Extract the [X, Y] coordinate from the center of the cell holding the provided text.  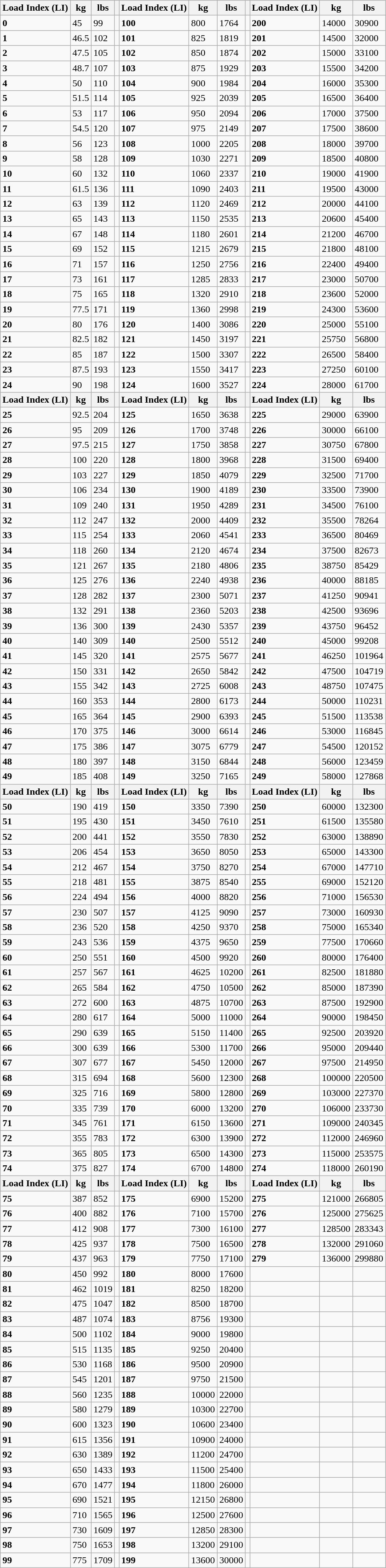
34200 [369, 68]
386 [103, 746]
23000 [336, 279]
273 [285, 1153]
761 [103, 1123]
5000 [203, 1018]
239 [285, 626]
2535 [231, 219]
151 [154, 822]
51500 [336, 716]
2800 [203, 701]
20600 [336, 219]
694 [103, 1078]
1120 [203, 204]
5450 [203, 1063]
1356 [103, 1440]
1285 [203, 279]
739 [103, 1108]
4500 [203, 957]
28300 [231, 1530]
8540 [231, 882]
128500 [336, 1229]
138890 [369, 837]
132300 [369, 807]
61 [35, 972]
66 [35, 1048]
97.5 [81, 445]
122 [154, 354]
214 [285, 234]
19000 [336, 173]
22 [35, 354]
90000 [336, 1018]
2120 [203, 550]
46.5 [81, 38]
282 [103, 596]
4 [35, 83]
3858 [231, 445]
1600 [203, 384]
500 [81, 1334]
121000 [336, 1199]
82.5 [81, 339]
71700 [369, 475]
52 [35, 837]
208 [285, 143]
3350 [203, 807]
18000 [336, 143]
87.5 [81, 369]
364 [103, 716]
101964 [369, 656]
55100 [369, 324]
38750 [336, 565]
48.7 [81, 68]
4541 [231, 535]
260190 [369, 1168]
39 [35, 626]
4250 [203, 927]
412 [81, 1229]
20 [35, 324]
160930 [369, 912]
1874 [231, 53]
49 [35, 776]
129 [154, 475]
173 [154, 1153]
1709 [103, 1560]
233 [285, 535]
8500 [203, 1304]
153 [154, 852]
5150 [203, 1033]
975 [203, 128]
12800 [231, 1093]
14500 [336, 38]
123459 [369, 761]
222 [285, 354]
325 [81, 1093]
39700 [369, 143]
87 [35, 1379]
408 [103, 776]
4875 [203, 1003]
43750 [336, 626]
4375 [203, 942]
40000 [336, 580]
14800 [231, 1168]
77 [35, 1229]
74 [35, 1168]
1750 [203, 445]
68 [35, 1078]
365 [81, 1153]
315 [81, 1078]
875 [203, 68]
4079 [231, 475]
430 [103, 822]
36 [35, 580]
45400 [369, 219]
2910 [231, 294]
32 [35, 520]
177 [154, 1229]
800 [203, 23]
134 [154, 550]
1235 [103, 1394]
256 [285, 897]
1060 [203, 173]
9000 [203, 1334]
35300 [369, 83]
7390 [231, 807]
15500 [336, 68]
31500 [336, 460]
136000 [336, 1259]
76 [35, 1214]
1900 [203, 490]
189 [154, 1410]
132000 [336, 1244]
71000 [336, 897]
5203 [231, 611]
882 [103, 1214]
2000 [203, 520]
13900 [231, 1138]
1850 [203, 475]
494 [103, 897]
783 [103, 1138]
266805 [369, 1199]
4806 [231, 565]
21 [35, 339]
188 [154, 1394]
221 [285, 339]
97 [35, 1530]
111 [154, 189]
244 [285, 701]
11200 [203, 1455]
268 [285, 1078]
4938 [231, 580]
291060 [369, 1244]
14300 [231, 1153]
237 [285, 596]
9750 [203, 1379]
60100 [369, 369]
299880 [369, 1259]
229 [285, 475]
125000 [336, 1214]
2601 [231, 234]
21800 [336, 249]
35500 [336, 520]
41 [35, 656]
290 [81, 1033]
209440 [369, 1048]
2271 [231, 158]
481 [103, 882]
10500 [231, 988]
131 [154, 505]
91 [35, 1440]
2360 [203, 611]
184 [154, 1334]
36400 [369, 98]
462 [81, 1289]
78 [35, 1244]
17000 [336, 113]
3650 [203, 852]
9090 [231, 912]
17100 [231, 1259]
26800 [231, 1500]
143300 [369, 852]
203920 [369, 1033]
55 [35, 882]
75000 [336, 927]
179 [154, 1259]
251 [285, 822]
3527 [231, 384]
116845 [369, 731]
7300 [203, 1229]
1030 [203, 158]
183 [154, 1319]
2205 [231, 143]
168 [154, 1078]
1102 [103, 1334]
2149 [231, 128]
2039 [231, 98]
101 [154, 38]
2833 [231, 279]
630 [81, 1455]
852 [103, 1199]
186 [154, 1364]
5071 [231, 596]
22400 [336, 264]
9920 [231, 957]
4289 [231, 505]
1320 [203, 294]
937 [103, 1244]
441 [103, 837]
271 [285, 1123]
551 [103, 957]
100000 [336, 1078]
46250 [336, 656]
92 [35, 1455]
536 [103, 942]
227370 [369, 1093]
4125 [203, 912]
545 [81, 1379]
47 [35, 746]
7750 [203, 1259]
17 [35, 279]
515 [81, 1349]
1500 [203, 354]
5 [35, 98]
1201 [103, 1379]
37 [35, 596]
487 [81, 1319]
133 [154, 535]
54500 [336, 746]
53600 [369, 309]
88 [35, 1394]
7165 [231, 776]
1433 [103, 1470]
87500 [336, 1003]
716 [103, 1093]
85429 [369, 565]
76100 [369, 505]
30750 [336, 445]
11500 [203, 1470]
26500 [336, 354]
3750 [203, 867]
4750 [203, 988]
1565 [103, 1515]
80000 [336, 957]
6150 [203, 1123]
14 [35, 234]
950 [203, 113]
95000 [336, 1048]
58000 [336, 776]
2725 [203, 686]
61.5 [81, 189]
353 [103, 701]
40800 [369, 158]
29100 [231, 1545]
33 [35, 535]
210 [285, 173]
1819 [231, 38]
10300 [203, 1410]
6000 [203, 1108]
7500 [203, 1244]
106000 [336, 1108]
277 [285, 1229]
7 [35, 128]
78264 [369, 520]
450 [81, 1274]
16100 [231, 1229]
1000 [203, 143]
235 [285, 565]
5600 [203, 1078]
79 [35, 1259]
908 [103, 1229]
69000 [336, 882]
41900 [369, 173]
48100 [369, 249]
1047 [103, 1304]
2 [35, 53]
2900 [203, 716]
240345 [369, 1123]
1323 [103, 1425]
92500 [336, 1033]
43 [35, 686]
174 [154, 1168]
11800 [203, 1485]
162 [154, 988]
419 [103, 807]
203 [285, 68]
33100 [369, 53]
81 [35, 1289]
24 [35, 384]
24700 [231, 1455]
38 [35, 611]
63900 [369, 415]
3638 [231, 415]
67000 [336, 867]
119 [154, 309]
11 [35, 189]
8050 [231, 852]
41250 [336, 596]
67800 [369, 445]
70 [35, 1108]
307 [81, 1063]
172 [154, 1138]
176400 [369, 957]
104 [154, 83]
9250 [203, 1349]
25000 [336, 324]
42500 [336, 611]
6500 [203, 1153]
1180 [203, 234]
23600 [336, 294]
2500 [203, 641]
3875 [203, 882]
10000 [203, 1394]
246 [285, 731]
82 [35, 1304]
231 [285, 505]
86 [35, 1364]
11400 [231, 1033]
567 [103, 972]
1250 [203, 264]
72 [35, 1138]
17600 [231, 1274]
156530 [369, 897]
166 [154, 1048]
29 [35, 475]
35 [35, 565]
44100 [369, 204]
615 [81, 1440]
228 [285, 460]
249 [285, 776]
2337 [231, 173]
59 [35, 942]
127 [154, 445]
425 [81, 1244]
90941 [369, 596]
226 [285, 430]
1389 [103, 1455]
130 [154, 490]
192900 [369, 1003]
115000 [336, 1153]
113 [154, 219]
925 [203, 98]
156 [154, 897]
50700 [369, 279]
355 [81, 1138]
6779 [231, 746]
275 [285, 1199]
118000 [336, 1168]
205 [285, 98]
1074 [103, 1319]
135580 [369, 822]
21200 [336, 234]
12000 [231, 1063]
58400 [369, 354]
85000 [336, 988]
775 [81, 1560]
263 [285, 1003]
397 [103, 761]
238 [285, 611]
80469 [369, 535]
54 [35, 867]
6008 [231, 686]
3000 [203, 731]
1950 [203, 505]
40 [35, 641]
1653 [103, 1545]
126 [154, 430]
127868 [369, 776]
3748 [231, 430]
53000 [336, 731]
178 [154, 1244]
1400 [203, 324]
670 [81, 1485]
4409 [231, 520]
1 [35, 38]
46700 [369, 234]
19800 [231, 1334]
61700 [369, 384]
258 [285, 927]
245 [285, 716]
207 [285, 128]
62 [35, 988]
19300 [231, 1319]
154 [154, 867]
1609 [103, 1530]
144 [154, 701]
454 [103, 852]
14000 [336, 23]
252 [285, 837]
5357 [231, 626]
159 [154, 942]
94 [35, 1485]
345 [81, 1123]
19500 [336, 189]
507 [103, 912]
520 [103, 927]
2180 [203, 565]
266 [285, 1048]
30 [35, 490]
16000 [336, 83]
530 [81, 1364]
28000 [336, 384]
56800 [369, 339]
22700 [231, 1410]
617 [103, 1018]
1477 [103, 1485]
25 [35, 415]
20900 [231, 1364]
77.5 [81, 309]
113538 [369, 716]
1279 [103, 1410]
83 [35, 1319]
400 [81, 1214]
584 [103, 988]
9370 [231, 927]
54.5 [81, 128]
30900 [369, 23]
8756 [203, 1319]
280 [81, 1018]
152120 [369, 882]
6 [35, 113]
141 [154, 656]
2650 [203, 671]
335 [81, 1108]
42 [35, 671]
88185 [369, 580]
2469 [231, 204]
18 [35, 294]
16 [35, 264]
137 [154, 596]
246960 [369, 1138]
46 [35, 731]
1764 [231, 23]
197 [154, 1530]
2094 [231, 113]
48 [35, 761]
8270 [231, 867]
96 [35, 1515]
15200 [231, 1199]
25750 [336, 339]
261 [285, 972]
18200 [231, 1289]
10 [35, 173]
710 [81, 1515]
47500 [336, 671]
1019 [103, 1289]
146 [154, 731]
2430 [203, 626]
92.5 [81, 415]
3417 [231, 369]
805 [103, 1153]
21500 [231, 1379]
73900 [369, 490]
6393 [231, 716]
223 [285, 369]
690 [81, 1500]
1450 [203, 339]
2300 [203, 596]
32000 [369, 38]
4674 [231, 550]
7830 [231, 837]
309 [103, 641]
73000 [336, 912]
437 [81, 1259]
107475 [369, 686]
10700 [231, 1003]
225 [285, 415]
8820 [231, 897]
199 [154, 1560]
44 [35, 701]
750 [81, 1545]
51.5 [81, 98]
77500 [336, 942]
19 [35, 309]
33500 [336, 490]
11700 [231, 1048]
93696 [369, 611]
1215 [203, 249]
211 [285, 189]
24000 [231, 1440]
202 [285, 53]
12 [35, 204]
1800 [203, 460]
5677 [231, 656]
5512 [231, 641]
253 [285, 852]
580 [81, 1410]
167 [154, 1063]
467 [103, 867]
3086 [231, 324]
1650 [203, 415]
2403 [231, 189]
283343 [369, 1229]
24300 [336, 309]
255 [285, 882]
216 [285, 264]
4625 [203, 972]
264 [285, 1018]
8 [35, 143]
387 [81, 1199]
15700 [231, 1214]
1929 [231, 68]
116 [154, 264]
97500 [336, 1063]
241 [285, 656]
103000 [336, 1093]
270 [285, 1108]
900 [203, 83]
135 [154, 565]
32500 [336, 475]
61500 [336, 822]
1150 [203, 219]
242 [285, 671]
650 [81, 1470]
108 [154, 143]
56000 [336, 761]
1984 [231, 83]
23400 [231, 1425]
6700 [203, 1168]
26000 [231, 1485]
963 [103, 1259]
279 [285, 1259]
0 [35, 23]
560 [81, 1394]
69400 [369, 460]
20400 [231, 1349]
13 [35, 219]
36500 [336, 535]
84 [35, 1334]
51 [35, 822]
27 [35, 445]
214950 [369, 1063]
26 [35, 430]
8000 [203, 1274]
4000 [203, 897]
217 [285, 279]
730 [81, 1530]
15 [35, 249]
187390 [369, 988]
6300 [203, 1138]
10900 [203, 1440]
5800 [203, 1093]
248 [285, 761]
20000 [336, 204]
278 [285, 1244]
170660 [369, 942]
25400 [231, 1470]
233730 [369, 1108]
12500 [203, 1515]
181880 [369, 972]
3550 [203, 837]
65000 [336, 852]
48750 [336, 686]
5842 [231, 671]
3197 [231, 339]
45000 [336, 641]
99208 [369, 641]
147710 [369, 867]
275625 [369, 1214]
66100 [369, 430]
291 [103, 611]
149 [154, 776]
3450 [203, 822]
2679 [231, 249]
82500 [336, 972]
138 [154, 611]
269 [285, 1093]
60000 [336, 807]
17500 [336, 128]
198450 [369, 1018]
50000 [336, 701]
220500 [369, 1078]
120152 [369, 746]
194 [154, 1485]
7100 [203, 1214]
6900 [203, 1199]
3250 [203, 776]
196 [154, 1515]
64 [35, 1018]
253575 [369, 1153]
112000 [336, 1138]
163 [154, 1003]
158 [154, 927]
3075 [203, 746]
2060 [203, 535]
5300 [203, 1048]
43000 [369, 189]
1168 [103, 1364]
29000 [336, 415]
677 [103, 1063]
6614 [231, 731]
2240 [203, 580]
9500 [203, 1364]
1090 [203, 189]
3 [35, 68]
49400 [369, 264]
52000 [369, 294]
7610 [231, 822]
63000 [336, 837]
9650 [231, 942]
1550 [203, 369]
165340 [369, 927]
1135 [103, 1349]
201 [285, 38]
28 [35, 460]
110231 [369, 701]
12850 [203, 1530]
47.5 [81, 53]
331 [103, 671]
3307 [231, 354]
320 [103, 656]
6844 [231, 761]
23 [35, 369]
992 [103, 1274]
82673 [369, 550]
89 [35, 1410]
3968 [231, 460]
124 [154, 384]
259 [285, 942]
169 [154, 1093]
850 [203, 53]
2998 [231, 309]
15000 [336, 53]
27250 [336, 369]
181 [154, 1289]
10200 [231, 972]
825 [203, 38]
147 [154, 746]
34 [35, 550]
8250 [203, 1289]
98 [35, 1545]
38600 [369, 128]
6173 [231, 701]
57 [35, 912]
12300 [231, 1078]
4189 [231, 490]
11000 [231, 1018]
34500 [336, 505]
3150 [203, 761]
2575 [203, 656]
2756 [231, 264]
1700 [203, 430]
93 [35, 1470]
96452 [369, 626]
31 [35, 505]
342 [103, 686]
104719 [369, 671]
142 [154, 671]
18500 [336, 158]
232 [285, 520]
164 [154, 1018]
27600 [231, 1515]
22000 [231, 1394]
191 [154, 1440]
9 [35, 158]
219 [285, 309]
18700 [231, 1304]
10600 [203, 1425]
262 [285, 988]
1521 [103, 1500]
827 [103, 1168]
274 [285, 1168]
109000 [336, 1123]
192 [154, 1455]
12150 [203, 1500]
1360 [203, 309]
475 [81, 1304]
213 [285, 219]
